Search for the cell housing the specified text and yield its (x, y) center coordinate. 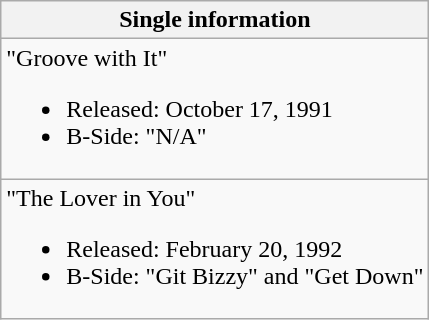
"The Lover in You"Released: February 20, 1992B-Side: "Git Bizzy" and "Get Down" (215, 249)
Single information (215, 20)
"Groove with It"Released: October 17, 1991B-Side: "N/A" (215, 109)
